Find where the given text appears and provide that cell's center as (X, Y) coordinate. 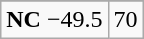
70 (126, 20)
NC −49.5 (54, 20)
